Capture the cell that displays the provided text and extract its (x, y) central coordinate. 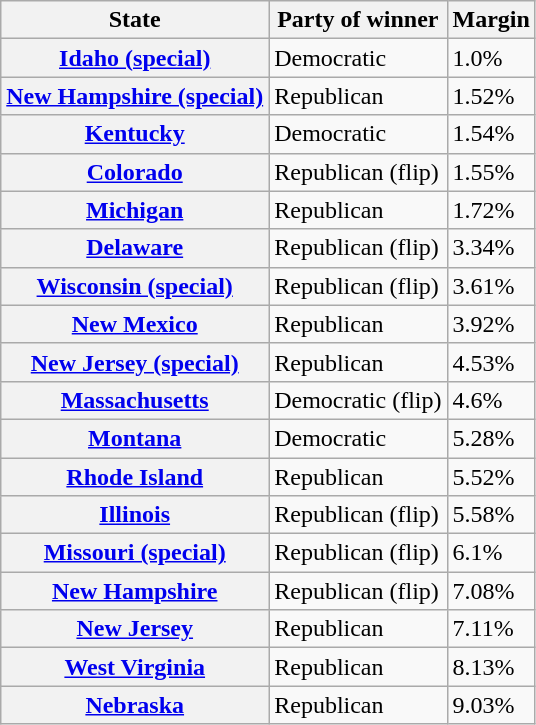
1.52% (491, 96)
1.54% (491, 134)
Rhode Island (135, 477)
1.0% (491, 58)
3.92% (491, 324)
7.11% (491, 629)
3.34% (491, 248)
New Jersey (135, 629)
State (135, 20)
5.58% (491, 515)
4.53% (491, 362)
4.6% (491, 400)
5.52% (491, 477)
New Hampshire (135, 591)
5.28% (491, 438)
Missouri (special) (135, 553)
3.61% (491, 286)
New Hampshire (special) (135, 96)
6.1% (491, 553)
Margin (491, 20)
New Mexico (135, 324)
Idaho (special) (135, 58)
1.72% (491, 210)
Colorado (135, 172)
Party of winner (358, 20)
West Virginia (135, 667)
9.03% (491, 705)
Wisconsin (special) (135, 286)
Nebraska (135, 705)
New Jersey (special) (135, 362)
1.55% (491, 172)
Kentucky (135, 134)
Michigan (135, 210)
7.08% (491, 591)
Democratic (flip) (358, 400)
Illinois (135, 515)
Montana (135, 438)
Delaware (135, 248)
8.13% (491, 667)
Massachusetts (135, 400)
